Locate the cell with the specified text and output its [X, Y] center coordinate. 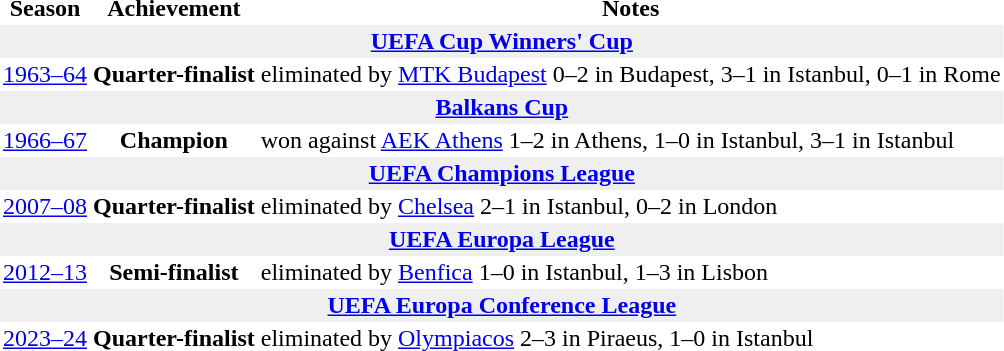
UEFA Champions League [502, 174]
1963–64 [45, 74]
eliminated by Chelsea 2–1 in Istanbul, 0–2 in London [631, 206]
2007–08 [45, 206]
Balkans Cup [502, 108]
2012–13 [45, 272]
UEFA Europa League [502, 240]
Semi-finalist [174, 272]
1966–67 [45, 140]
UEFA Europa Conference League [502, 306]
eliminated by Benfica 1–0 in Istanbul, 1–3 in Lisbon [631, 272]
won against AEK Athens 1–2 in Athens, 1–0 in Istanbul, 3–1 in Istanbul [631, 140]
UEFA Cup Winners' Cup [502, 42]
eliminated by MTK Budapest 0–2 in Budapest, 3–1 in Istanbul, 0–1 in Rome [631, 74]
Champion [174, 140]
